Scan for the cell matching the given text and deliver its (x, y) coordinate at center. 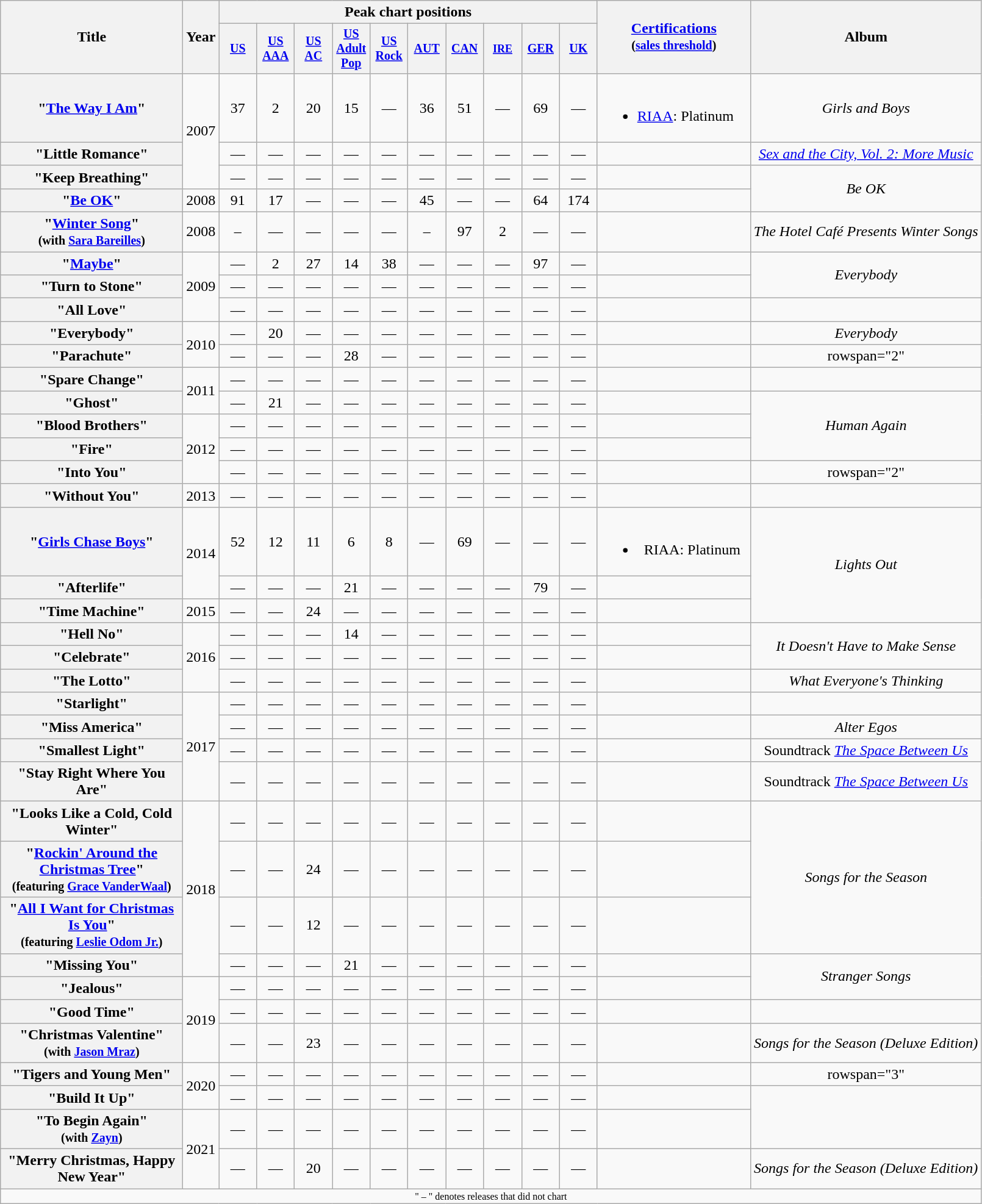
"Smallest Light" (91, 750)
"To Begin Again"(with Zayn) (91, 1128)
"Into You" (91, 472)
2011 (201, 391)
2015 (201, 611)
UK (578, 49)
Album (866, 37)
"Afterlife" (91, 587)
2013 (201, 495)
AUT (427, 49)
"Celebrate" (91, 658)
Year (201, 37)
"Miss America" (91, 727)
"Jealous" (91, 988)
2017 (201, 747)
64 (540, 200)
USAC (314, 49)
11 (314, 542)
Certifications(sales threshold) (673, 37)
45 (427, 200)
"The Lotto" (91, 681)
"Turn to Stone" (91, 287)
91 (238, 200)
"Maybe" (91, 263)
Title (91, 37)
"The Way I Am" (91, 107)
What Everyone's Thinking (866, 681)
"Build It Up" (91, 1097)
"Without You" (91, 495)
"Everybody" (91, 333)
"Be OK" (91, 200)
"Stay Right Where You Are" (91, 782)
"Little Romance" (91, 154)
"All Love" (91, 310)
"Looks Like a Cold, Cold Winter" (91, 821)
174 (578, 200)
US (238, 49)
2016 (201, 657)
"Ghost" (91, 403)
"Good Time" (91, 1011)
"Merry Christmas, Happy New Year" (91, 1169)
"Parachute" (91, 356)
"Starlight" (91, 704)
USAdult Pop (351, 49)
"Spare Change" (91, 379)
27 (314, 263)
Be OK (866, 188)
38 (389, 263)
2014 (201, 553)
2018 (201, 889)
"Fire" (91, 449)
2021 (201, 1148)
"Hell No" (91, 634)
"Christmas Valentine"(with Jason Mraz) (91, 1043)
IRE (503, 49)
6 (351, 542)
"Winter Song"(with Sara Bareilles) (91, 232)
USAAA (276, 49)
2007 (201, 131)
"Time Machine" (91, 611)
It Doesn't Have to Make Sense (866, 645)
Stranger Songs (866, 976)
Sex and the City, Vol. 2: More Music (866, 154)
USRock (389, 49)
GER (540, 49)
2009 (201, 287)
2020 (201, 1086)
28 (351, 356)
Human Again (866, 426)
"Rockin' Around the Christmas Tree"(featuring Grace VanderWaal) (91, 869)
"Tigers and Young Men" (91, 1074)
CAN (465, 49)
2012 (201, 449)
" – " denotes releases that did not chart (491, 1196)
2019 (201, 1020)
8 (389, 542)
Songs for the Season (866, 877)
15 (351, 107)
Lights Out (866, 565)
Alter Egos (866, 727)
36 (427, 107)
"Blood Brothers" (91, 426)
37 (238, 107)
51 (465, 107)
52 (238, 542)
2010 (201, 345)
17 (276, 200)
79 (540, 587)
rowspan="3" (866, 1074)
23 (314, 1043)
Girls and Boys (866, 107)
"All I Want for Christmas Is You"(featuring Leslie Odom Jr.) (91, 925)
"Missing You" (91, 965)
Peak chart positions (408, 12)
"Keep Breathing" (91, 177)
The Hotel Café Presents Winter Songs (866, 232)
"Girls Chase Boys" (91, 542)
